Return (x, y) of the center of cell containing provided text 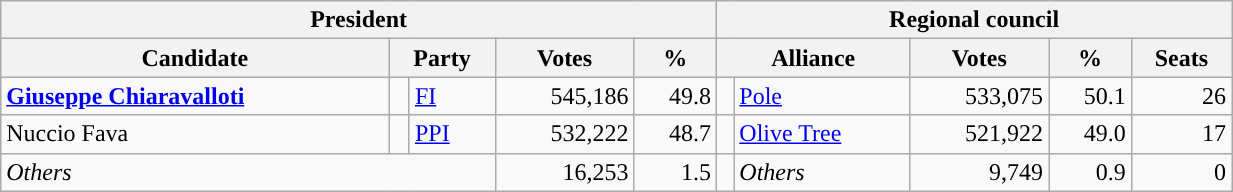
17 (1181, 134)
49.0 (1090, 134)
President (359, 20)
0.9 (1090, 172)
1.5 (676, 172)
PPI (452, 134)
Regional council (974, 20)
26 (1181, 96)
Party (442, 58)
545,186 (564, 96)
16,253 (564, 172)
521,922 (980, 134)
9,749 (980, 172)
48.7 (676, 134)
Giuseppe Chiaravalloti (195, 96)
Seats (1181, 58)
Pole (822, 96)
49.8 (676, 96)
0 (1181, 172)
50.1 (1090, 96)
Nuccio Fava (195, 134)
532,222 (564, 134)
Candidate (195, 58)
533,075 (980, 96)
FI (452, 96)
Alliance (814, 58)
Olive Tree (822, 134)
